Capture the cell that displays the provided text and extract its [x, y] central coordinate. 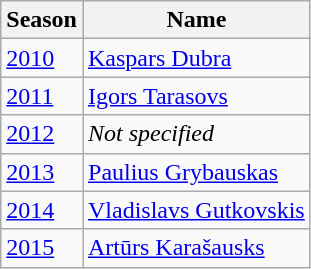
Name [196, 20]
2014 [42, 210]
Season [42, 20]
2012 [42, 134]
Paulius Grybauskas [196, 172]
Not specified [196, 134]
Igors Tarasovs [196, 96]
Kaspars Dubra [196, 58]
Artūrs Karašausks [196, 248]
2011 [42, 96]
2010 [42, 58]
2013 [42, 172]
Vladislavs Gutkovskis [196, 210]
2015 [42, 248]
